Return (x, y) of the center of cell containing provided text 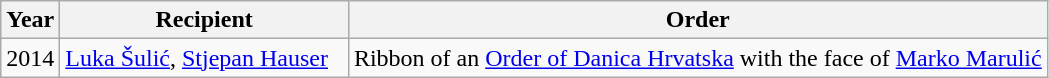
Ribbon of an Order of Danica Hrvatska with the face of Marko Marulić (698, 58)
Recipient (204, 20)
Order (698, 20)
Luka Šulić, Stjepan Hauser (204, 58)
Year (30, 20)
2014 (30, 58)
